Detect which cell encompasses the target text, then output its (X, Y) center coordinate. 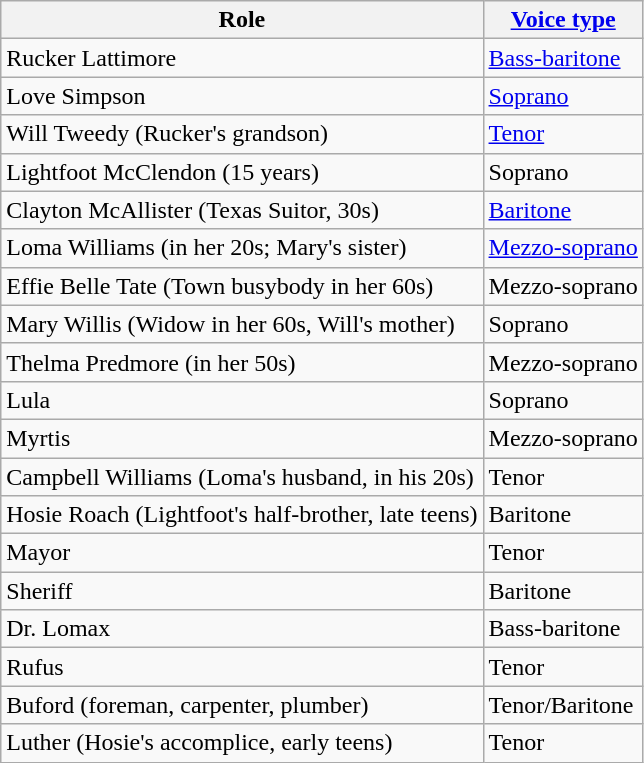
Thelma Predmore (in her 50s) (242, 362)
Role (242, 20)
Campbell Williams (Loma's husband, in his 20s) (242, 477)
Dr. Lomax (242, 629)
Will Tweedy (Rucker's grandson) (242, 134)
Clayton McAllister (Texas Suitor, 30s) (242, 210)
Love Simpson (242, 96)
Mary Willis (Widow in her 60s, Will's mother) (242, 324)
Buford (foreman, carpenter, plumber) (242, 705)
Lula (242, 400)
Tenor/Baritone (563, 705)
Voice type (563, 20)
Sheriff (242, 591)
Rufus (242, 667)
Luther (Hosie's accomplice, early teens) (242, 743)
Myrtis (242, 438)
Loma Williams (in her 20s; Mary's sister) (242, 248)
Rucker Lattimore (242, 58)
Lightfoot McClendon (15 years) (242, 172)
Hosie Roach (Lightfoot's half-brother, late teens) (242, 515)
Mayor (242, 553)
Effie Belle Tate (Town busybody in her 60s) (242, 286)
